Scan for the cell matching the given text and deliver its [X, Y] coordinate at center. 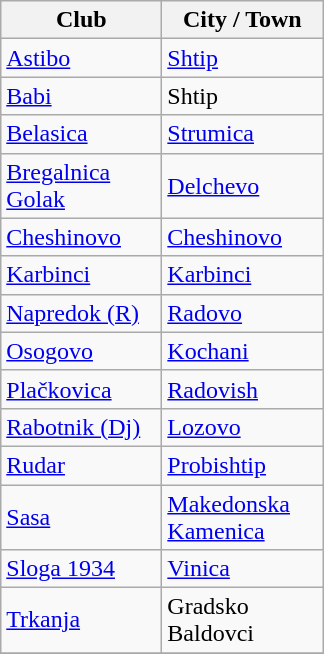
Kochani [242, 351]
Vinica [242, 569]
City / Town [242, 20]
Belasica [82, 134]
Astibo [82, 58]
Club [82, 20]
Osogovo [82, 351]
Strumica [242, 134]
Radovish [242, 389]
Napredok (R) [82, 313]
Rabotnik (Dj) [82, 427]
Delchevo [242, 186]
Trkanja [82, 620]
Sasa [82, 516]
Makedonska Kamenica [242, 516]
Rudar [82, 465]
Bregalnica Golak [82, 186]
Sloga 1934 [82, 569]
Plačkovica [82, 389]
Probishtip [242, 465]
Babi [82, 96]
Radovo [242, 313]
Gradsko Baldovci [242, 620]
Lozovo [242, 427]
